Capture the cell that displays the provided text and extract its [x, y] central coordinate. 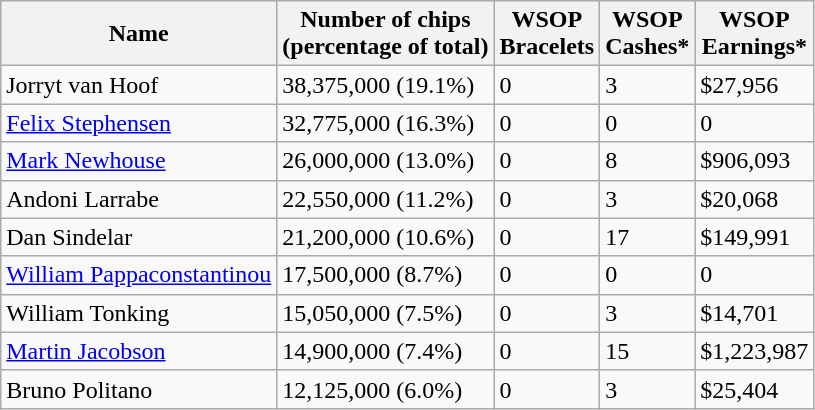
$27,956 [754, 85]
14,900,000 (7.4%) [386, 351]
12,125,000 (6.0%) [386, 389]
William Pappaconstantinou [139, 275]
WSOPCashes* [648, 34]
$20,068 [754, 199]
Mark Newhouse [139, 161]
WSOPBracelets [547, 34]
Andoni Larrabe [139, 199]
26,000,000 (13.0%) [386, 161]
William Tonking [139, 313]
32,775,000 (16.3%) [386, 123]
Bruno Politano [139, 389]
$1,223,987 [754, 351]
17 [648, 237]
Name [139, 34]
15 [648, 351]
$25,404 [754, 389]
Dan Sindelar [139, 237]
21,200,000 (10.6%) [386, 237]
22,550,000 (11.2%) [386, 199]
8 [648, 161]
$906,093 [754, 161]
WSOPEarnings* [754, 34]
15,050,000 (7.5%) [386, 313]
$14,701 [754, 313]
Martin Jacobson [139, 351]
$149,991 [754, 237]
17,500,000 (8.7%) [386, 275]
Jorryt van Hoof [139, 85]
Felix Stephensen [139, 123]
38,375,000 (19.1%) [386, 85]
Number of chips(percentage of total) [386, 34]
